Pinpoint the cell where the given text exists, returning its (X, Y) midpoint coordinate. 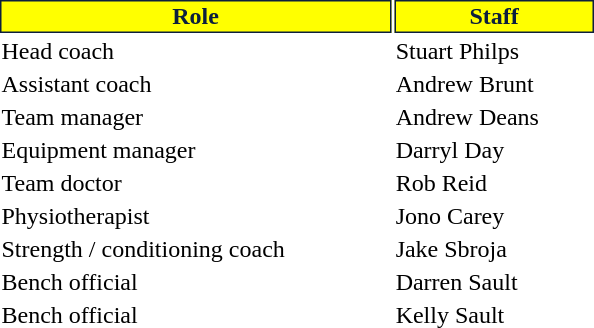
Staff (494, 16)
Rob Reid (494, 183)
Stuart Philps (494, 51)
Assistant coach (196, 84)
Team manager (196, 117)
Bench official (196, 282)
Darryl Day (494, 150)
Head coach (196, 51)
Strength / conditioning coach (196, 249)
Physiotherapist (196, 216)
Equipment manager (196, 150)
Andrew Brunt (494, 84)
Darren Sault (494, 282)
Team doctor (196, 183)
Andrew Deans (494, 117)
Jono Carey (494, 216)
Jake Sbroja (494, 249)
Role (196, 16)
